Return the (x, y) coordinate for the center point of the cell that contains the specified text.  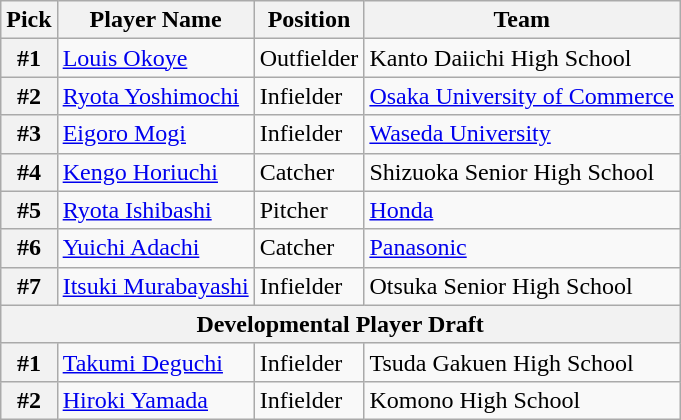
#6 (29, 248)
Shizuoka Senior High School (522, 172)
Waseda University (522, 134)
Honda (522, 210)
Itsuki Murabayashi (156, 286)
Eigoro Mogi (156, 134)
Otsuka Senior High School (522, 286)
Pick (29, 20)
#5 (29, 210)
#4 (29, 172)
Outfielder (309, 58)
Developmental Player Draft (340, 324)
Hiroki Yamada (156, 400)
Kengo Horiuchi (156, 172)
Position (309, 20)
Kanto Daiichi High School (522, 58)
Player Name (156, 20)
#7 (29, 286)
Team (522, 20)
Yuichi Adachi (156, 248)
Tsuda Gakuen High School (522, 362)
Osaka University of Commerce (522, 96)
Ryota Ishibashi (156, 210)
Louis Okoye (156, 58)
Pitcher (309, 210)
Panasonic (522, 248)
Komono High School (522, 400)
Takumi Deguchi (156, 362)
Ryota Yoshimochi (156, 96)
#3 (29, 134)
